Capture the cell that displays the provided text and extract its [X, Y] central coordinate. 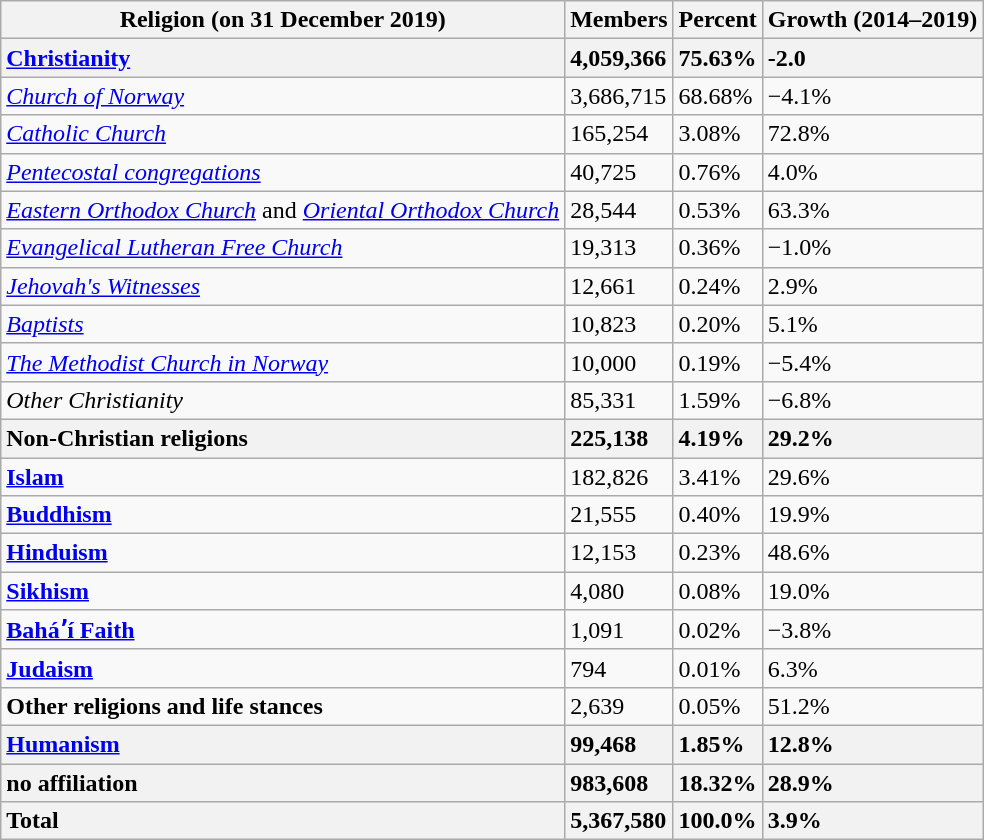
0.20% [718, 324]
182,826 [619, 477]
10,823 [619, 324]
3,686,715 [619, 96]
Islam [283, 477]
0.76% [718, 172]
3.08% [718, 134]
Members [619, 20]
Other Christianity [283, 400]
0.19% [718, 362]
Christianity [283, 58]
68.68% [718, 96]
Other religions and life stances [283, 706]
63.3% [872, 210]
1.85% [718, 744]
794 [619, 668]
0.02% [718, 630]
0.08% [718, 591]
99,468 [619, 744]
48.6% [872, 553]
12,153 [619, 553]
165,254 [619, 134]
0.23% [718, 553]
0.40% [718, 515]
4.19% [718, 438]
6.3% [872, 668]
Percent [718, 20]
4,080 [619, 591]
−4.1% [872, 96]
225,138 [619, 438]
Hinduism [283, 553]
28,544 [619, 210]
Jehovah's Witnesses [283, 286]
Eastern Orthodox Church and Oriental Orthodox Church [283, 210]
983,608 [619, 783]
Evangelical Lutheran Free Church [283, 248]
Church of Norway [283, 96]
1,091 [619, 630]
0.36% [718, 248]
18.32% [718, 783]
Growth (2014–2019) [872, 20]
Judaism [283, 668]
0.01% [718, 668]
29.2% [872, 438]
−3.8% [872, 630]
Buddhism [283, 515]
Baptists [283, 324]
−1.0% [872, 248]
The Methodist Church in Norway [283, 362]
-2.0 [872, 58]
Non-Christian religions [283, 438]
10,000 [619, 362]
3.9% [872, 821]
Sikhism [283, 591]
0.53% [718, 210]
no affiliation [283, 783]
5,367,580 [619, 821]
Baháʼí Faith [283, 630]
100.0% [718, 821]
2,639 [619, 706]
Catholic Church [283, 134]
1.59% [718, 400]
75.63% [718, 58]
12.8% [872, 744]
−5.4% [872, 362]
−6.8% [872, 400]
28.9% [872, 783]
2.9% [872, 286]
21,555 [619, 515]
85,331 [619, 400]
Total [283, 821]
3.41% [718, 477]
72.8% [872, 134]
0.24% [718, 286]
0.05% [718, 706]
4,059,366 [619, 58]
19.0% [872, 591]
12,661 [619, 286]
51.2% [872, 706]
Pentecostal congregations [283, 172]
19.9% [872, 515]
29.6% [872, 477]
4.0% [872, 172]
Humanism [283, 744]
19,313 [619, 248]
Religion (on 31 December 2019) [283, 20]
5.1% [872, 324]
40,725 [619, 172]
